Capture the cell that displays the provided text and extract its [x, y] central coordinate. 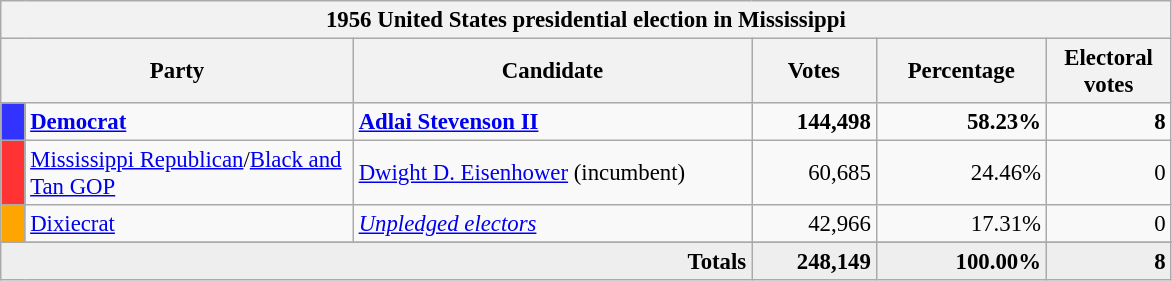
248,149 [814, 262]
42,966 [814, 224]
Votes [814, 72]
Unpledged electors [552, 224]
Adlai Stevenson II [552, 122]
Totals [376, 262]
24.46% [961, 174]
Democrat [189, 122]
144,498 [814, 122]
Candidate [552, 72]
17.31% [961, 224]
Mississippi Republican/Black and Tan GOP [189, 174]
Party [178, 72]
58.23% [961, 122]
Dwight D. Eisenhower (incumbent) [552, 174]
Percentage [961, 72]
Dixiecrat [189, 224]
100.00% [961, 262]
Electoral votes [1108, 72]
1956 United States presidential election in Mississippi [586, 20]
60,685 [814, 174]
